From the cell containing the given text, extract its center point as (x, y) coordinate. 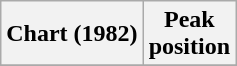
Chart (1982) (72, 34)
Peakposition (189, 34)
